From the cell containing the given text, extract its center point as (x, y) coordinate. 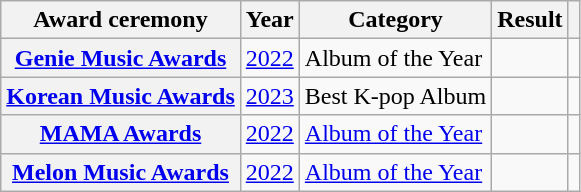
Melon Music Awards (121, 172)
Best K-pop Album (395, 96)
MAMA Awards (121, 134)
Genie Music Awards (121, 58)
Result (530, 20)
Category (395, 20)
Award ceremony (121, 20)
2023 (270, 96)
Korean Music Awards (121, 96)
Year (270, 20)
